From the cell containing the given text, extract its center point as [X, Y] coordinate. 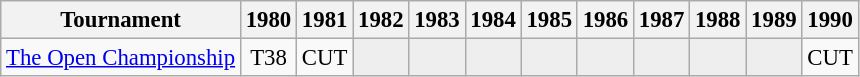
1988 [718, 20]
1986 [605, 20]
1980 [268, 20]
1984 [493, 20]
1985 [549, 20]
1982 [381, 20]
1990 [830, 20]
1989 [774, 20]
1981 [325, 20]
Tournament [121, 20]
T38 [268, 58]
1987 [661, 20]
1983 [437, 20]
The Open Championship [121, 58]
